Search for the cell housing the specified text and yield its [x, y] center coordinate. 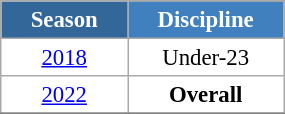
Season [64, 20]
Under-23 [206, 58]
2022 [64, 95]
Discipline [206, 20]
2018 [64, 58]
Overall [206, 95]
